Scan for the cell matching the given text and deliver its [X, Y] coordinate at center. 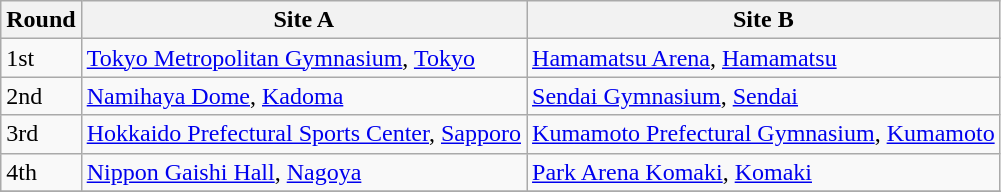
Round [41, 20]
Hokkaido Prefectural Sports Center, Sapporo [304, 134]
Site A [304, 20]
Namihaya Dome, Kadoma [304, 96]
Hamamatsu Arena, Hamamatsu [764, 58]
Site B [764, 20]
Kumamoto Prefectural Gymnasium, Kumamoto [764, 134]
Park Arena Komaki, Komaki [764, 172]
3rd [41, 134]
Sendai Gymnasium, Sendai [764, 96]
Tokyo Metropolitan Gymnasium, Tokyo [304, 58]
1st [41, 58]
4th [41, 172]
2nd [41, 96]
Nippon Gaishi Hall, Nagoya [304, 172]
